Output the [x, y] coordinate of the center of the cell containing the given text.  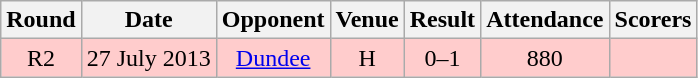
Scorers [653, 20]
Dundee [273, 58]
R2 [41, 58]
H [367, 58]
Venue [367, 20]
27 July 2013 [148, 58]
Attendance [545, 20]
Round [41, 20]
880 [545, 58]
Opponent [273, 20]
0–1 [442, 58]
Date [148, 20]
Result [442, 20]
